Output the (X, Y) coordinate of the center of the cell containing the given text.  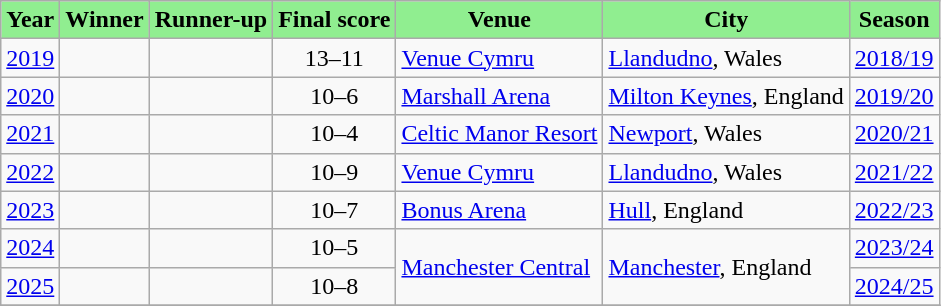
Marshall Arena (500, 96)
Milton Keynes, England (726, 96)
2019/20 (894, 96)
2021/22 (894, 172)
Winner (104, 20)
Manchester Central (500, 267)
10–8 (334, 286)
2024 (30, 248)
2020/21 (894, 134)
Newport, Wales (726, 134)
2022/23 (894, 210)
13–11 (334, 58)
2022 (30, 172)
2024/25 (894, 286)
2023/24 (894, 248)
Venue (500, 20)
Final score (334, 20)
Hull, England (726, 210)
10–9 (334, 172)
Manchester, England (726, 267)
2018/19 (894, 58)
Celtic Manor Resort (500, 134)
10–7 (334, 210)
Runner-up (211, 20)
Season (894, 20)
2020 (30, 96)
Bonus Arena (500, 210)
2025 (30, 286)
10–5 (334, 248)
Year (30, 20)
10–6 (334, 96)
City (726, 20)
2021 (30, 134)
2019 (30, 58)
2023 (30, 210)
10–4 (334, 134)
